Extract the (X, Y) coordinate from the center of the cell holding the provided text.  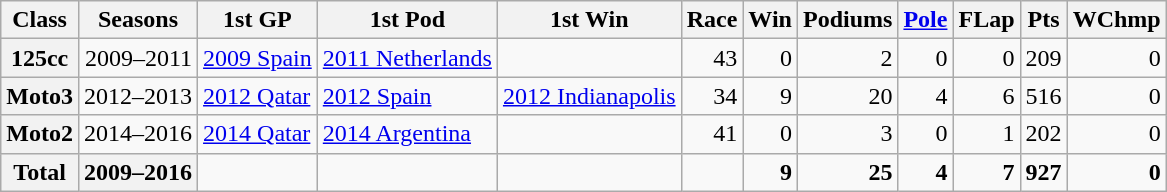
202 (1044, 134)
1st Pod (407, 20)
1st GP (258, 20)
1 (986, 134)
20 (847, 96)
2 (847, 58)
2009 Spain (258, 58)
Moto2 (40, 134)
3 (847, 134)
43 (712, 58)
Pts (1044, 20)
2012 Indianapolis (589, 96)
Win (770, 20)
2009–2016 (138, 172)
Seasons (138, 20)
7 (986, 172)
Moto3 (40, 96)
209 (1044, 58)
2014 Qatar (258, 134)
927 (1044, 172)
2012 Spain (407, 96)
2014 Argentina (407, 134)
Podiums (847, 20)
34 (712, 96)
2012–2013 (138, 96)
2014–2016 (138, 134)
WChmp (1116, 20)
Class (40, 20)
516 (1044, 96)
2011 Netherlands (407, 58)
25 (847, 172)
Total (40, 172)
41 (712, 134)
Pole (926, 20)
2009–2011 (138, 58)
1st Win (589, 20)
2012 Qatar (258, 96)
6 (986, 96)
125cc (40, 58)
Race (712, 20)
FLap (986, 20)
